Return the (x, y) coordinate for the center point of the cell that contains the specified text.  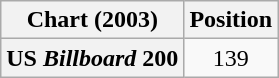
Position (231, 20)
139 (231, 58)
US Billboard 200 (92, 58)
Chart (2003) (92, 20)
